Pinpoint the cell where the given text exists, returning its [x, y] midpoint coordinate. 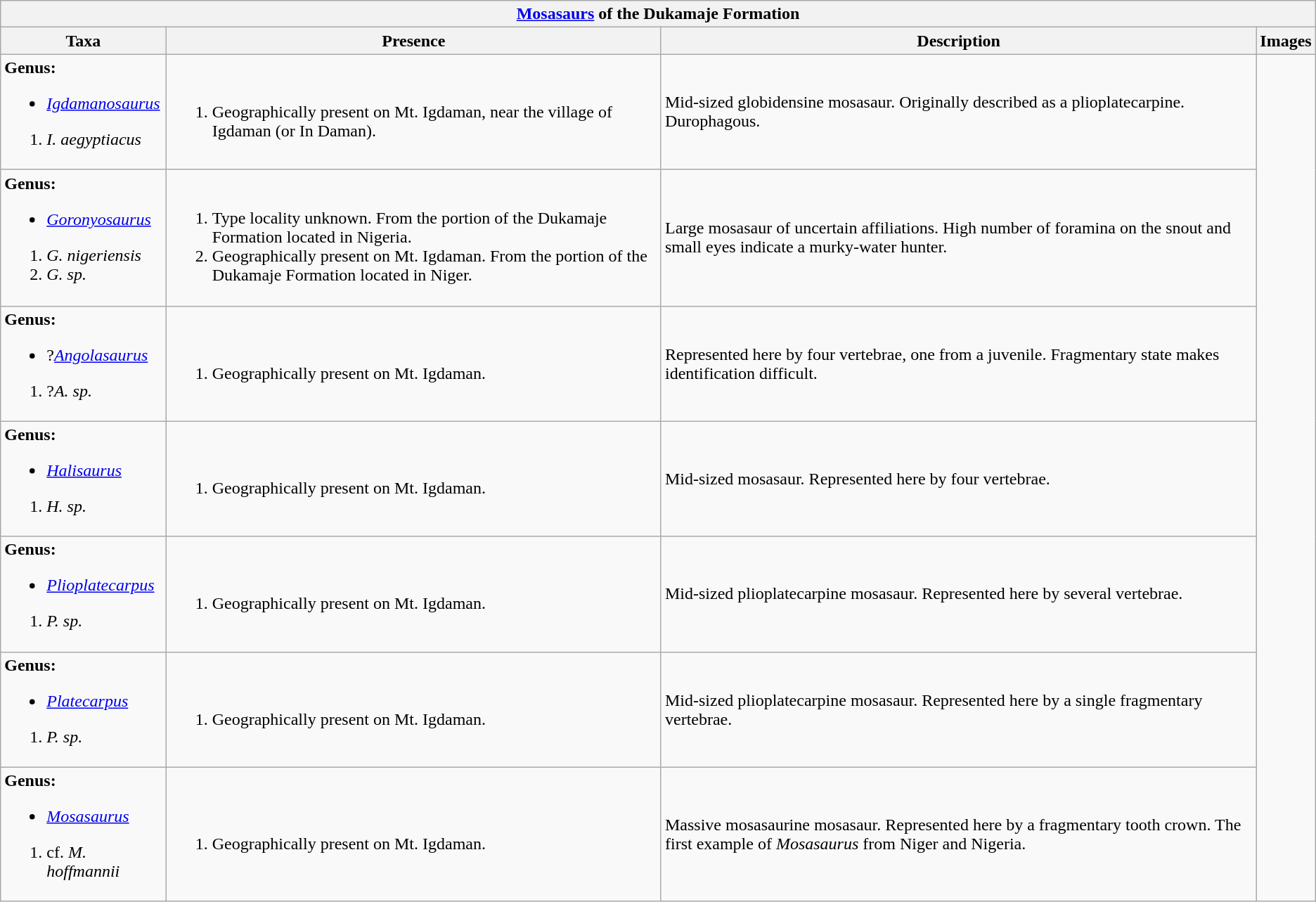
Genus:PlioplatecarpusP. sp. [83, 594]
Geographically present on Mt. Igdaman, near the village of Igdaman (or In Daman). [413, 112]
Images [1286, 41]
Large mosasaur of uncertain affiliations. High number of foramina on the snout and small eyes indicate a murky-water hunter. [958, 238]
Genus:?Angolasaurus?A. sp. [83, 363]
Mosasaurs of the Dukamaje Formation [658, 14]
Genus:GoronyosaurusG. nigeriensisG. sp. [83, 238]
Mid-sized mosasaur. Represented here by four vertebrae. [958, 479]
Represented here by four vertebrae, one from a juvenile. Fragmentary state makes identification difficult. [958, 363]
Taxa [83, 41]
Genus:PlatecarpusP. sp. [83, 709]
Massive mosasaurine mosasaur. Represented here by a fragmentary tooth crown. The first example of Mosasaurus from Niger and Nigeria. [958, 834]
Mid-sized plioplatecarpine mosasaur. Represented here by several vertebrae. [958, 594]
Description [958, 41]
Mid-sized globidensine mosasaur. Originally described as a plioplatecarpine. Durophagous. [958, 112]
Mid-sized plioplatecarpine mosasaur. Represented here by a single fragmentary vertebrae. [958, 709]
Genus:Mosasauruscf. M. hoffmannii [83, 834]
Genus:HalisaurusH. sp. [83, 479]
Genus:IgdamanosaurusI. aegyptiacus [83, 112]
Presence [413, 41]
